Determine the [X, Y] coordinate at the center of the cell enclosing the given text.  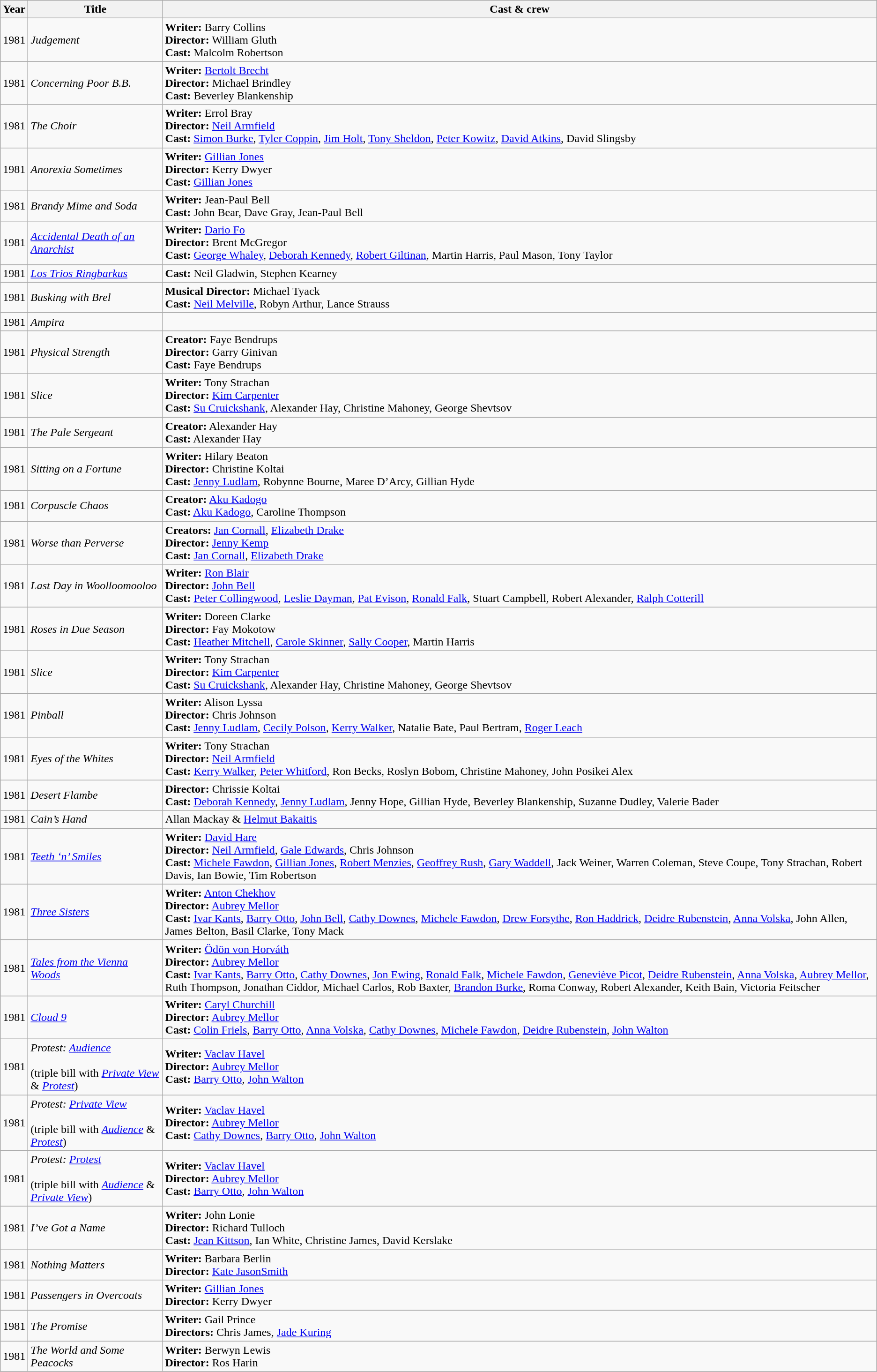
Protest: Private View(triple bill with Audience & Protest) [96, 1123]
Judgement [96, 40]
Creators: Jan Cornall, Elizabeth DrakeDirector: Jenny KempCast: Jan Cornall, Elizabeth Drake [520, 543]
Creator: Aku KadogoCast: Aku Kadogo, Caroline Thompson [520, 506]
Writer: Hilary BeatonDirector: Christine KoltaiCast: Jenny Ludlam, Robynne Bourne, Maree D’Arcy, Gillian Hyde [520, 469]
The Pale Sergeant [96, 432]
The Promise [96, 1326]
Cast & crew [520, 9]
Worse than Perverse [96, 543]
Pinball [96, 715]
Title [96, 9]
Protest: Protest(triple bill with Audience & Private View) [96, 1178]
Los Trios Ringbarkus [96, 273]
Writer: Barbara BerlinDirector: Kate JasonSmith [520, 1265]
Writer: Alison LyssaDirector: Chris JohnsonCast: Jenny Ludlam, Cecily Polson, Kerry Walker, Natalie Bate, Paul Bertram, Roger Leach [520, 715]
Writer: John LonieDirector: Richard TullochCast: Jean Kittson, Ian White, Christine James, David Kerslake [520, 1228]
Protest: Audience(triple bill with Private View & Protest) [96, 1067]
Musical Director: Michael TyackCast: Neil Melville, Robyn Arthur, Lance Strauss [520, 297]
Teeth ‘n’ Smiles [96, 856]
Allan Mackay & Helmut Bakaitis [520, 819]
Passengers in Overcoats [96, 1296]
Creator: Faye BendrupsDirector: Garry GinivanCast: Faye Bendrups [520, 352]
Director: Chrissie KoltaiCast: Deborah Kennedy, Jenny Ludlam, Jenny Hope, Gillian Hyde, Beverley Blankenship, Suzanne Dudley, Valerie Bader [520, 795]
Corpuscle Chaos [96, 506]
Cast: Neil Gladwin, Stephen Kearney [520, 273]
Writer: Tony StrachanDirector: Neil ArmfieldCast: Kerry Walker, Peter Whitford, Ron Becks, Roslyn Bobom, Christine Mahoney, John Posikei Alex [520, 758]
Sitting on a Fortune [96, 469]
Writer: Jean-Paul BellCast: John Bear, Dave Gray, Jean-Paul Bell [520, 206]
Concerning Poor B.B. [96, 83]
Writer: Doreen ClarkeDirector: Fay MokotowCast: Heather Mitchell, Carole Skinner, Sally Cooper, Martin Harris [520, 629]
Writer: Gillian JonesDirector: Kerry Dwyer [520, 1296]
I’ve Got a Name [96, 1228]
Writer: Gail PrinceDirectors: Chris James, Jade Kuring [520, 1326]
Writer: Dario FoDirector: Brent McGregorCast: George Whaley, Deborah Kennedy, Robert Giltinan, Martin Harris, Paul Mason, Tony Taylor [520, 243]
Writer: Berwyn LewisDirector: Ros Harin [520, 1357]
Writer: Barry CollinsDirector: William GluthCast: Malcolm Robertson [520, 40]
Writer: Errol BrayDirector: Neil ArmfieldCast: Simon Burke, Tyler Coppin, Jim Holt, Tony Sheldon, Peter Kowitz, David Atkins, David Slingsby [520, 126]
The World and Some Peacocks [96, 1357]
Last Day in Woolloomooloo [96, 586]
Year [14, 9]
Anorexia Sometimes [96, 169]
Accidental Death of an Anarchist [96, 243]
Writer: Gillian JonesDirector: Kerry DwyerCast: Gillian Jones [520, 169]
Roses in Due Season [96, 629]
Eyes of the Whites [96, 758]
The Choir [96, 126]
Tales from the Vienna Woods [96, 967]
Busking with Brel [96, 297]
Cain’s Hand [96, 819]
Desert Flambe [96, 795]
Writer: Bertolt BrechtDirector: Michael BrindleyCast: Beverley Blankenship [520, 83]
Physical Strength [96, 352]
Writer: Vaclav HavelDirector: Aubrey MellorCast: Cathy Downes, Barry Otto, John Walton [520, 1123]
Brandy Mime and Soda [96, 206]
Ampira [96, 322]
Cloud 9 [96, 1017]
Creator: Alexander HayCast: Alexander Hay [520, 432]
Three Sisters [96, 912]
Nothing Matters [96, 1265]
